Determine the [X, Y] coordinate at the center of the cell enclosing the given text.  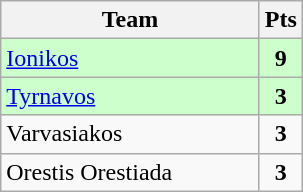
Ionikos [130, 58]
9 [280, 58]
Pts [280, 20]
Varvasiakos [130, 134]
Tyrnavos [130, 96]
Orestis Orestiada [130, 172]
Team [130, 20]
